Find where the given text appears and provide that cell's center as (x, y) coordinate. 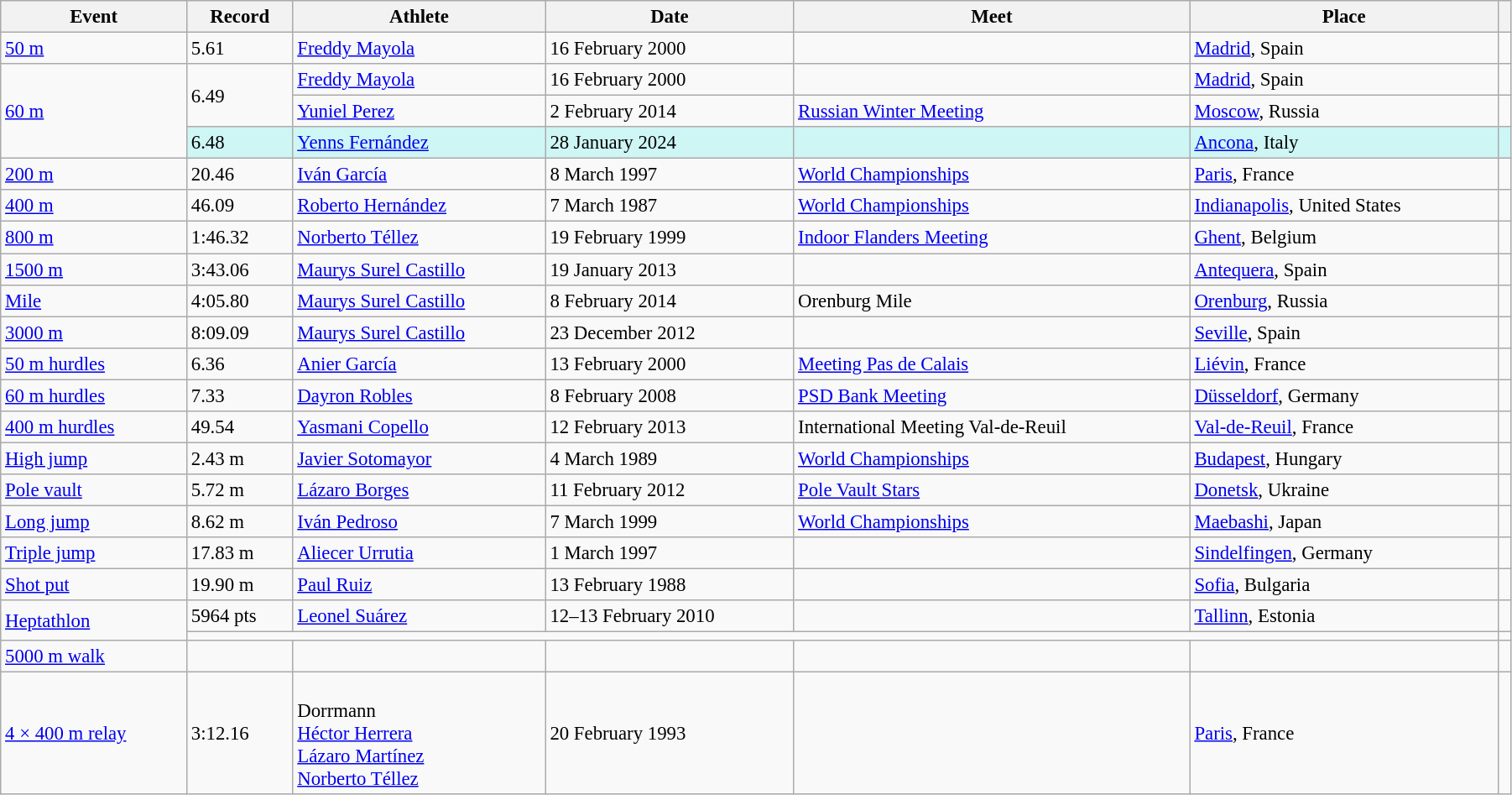
17.83 m (239, 553)
Leonel Suárez (420, 616)
Yasmani Copello (420, 427)
Orenburg, Russia (1344, 301)
Place (1344, 17)
Ancona, Italy (1344, 143)
Yuniel Perez (420, 112)
Iván García (420, 175)
Pole vault (94, 490)
Donetsk, Ukraine (1344, 490)
1:46.32 (239, 238)
Sindelfingen, Germany (1344, 553)
Record (239, 17)
6.48 (239, 143)
Tallinn, Estonia (1344, 616)
7 March 1987 (670, 206)
13 February 1988 (670, 585)
Pole Vault Stars (992, 490)
13 February 2000 (670, 364)
5964 pts (239, 616)
International Meeting Val-de-Reuil (992, 427)
Maebashi, Japan (1344, 521)
49.54 (239, 427)
3:12.16 (239, 734)
Mile (94, 301)
400 m hurdles (94, 427)
Meeting Pas de Calais (992, 364)
7.33 (239, 395)
5.61 (239, 49)
Paul Ruiz (420, 585)
PSD Bank Meeting (992, 395)
6.49 (239, 96)
Iván Pedroso (420, 521)
Dayron Robles (420, 395)
1 March 1997 (670, 553)
12–13 February 2010 (670, 616)
4:05.80 (239, 301)
Liévin, France (1344, 364)
11 February 2012 (670, 490)
Lázaro Borges (420, 490)
Javier Sotomayor (420, 458)
5000 m walk (94, 656)
Orenburg Mile (992, 301)
19 January 2013 (670, 269)
Heptathlon (94, 620)
Sofia, Bulgaria (1344, 585)
DorrmannHéctor HerreraLázaro MartínezNorberto Téllez (420, 734)
19 February 1999 (670, 238)
60 m hurdles (94, 395)
800 m (94, 238)
50 m (94, 49)
Anier García (420, 364)
8.62 m (239, 521)
Norberto Téllez (420, 238)
5.72 m (239, 490)
7 March 1999 (670, 521)
46.09 (239, 206)
Date (670, 17)
1500 m (94, 269)
3:43.06 (239, 269)
Antequera, Spain (1344, 269)
20.46 (239, 175)
Meet (992, 17)
8 March 1997 (670, 175)
4 March 1989 (670, 458)
8 February 2008 (670, 395)
Indoor Flanders Meeting (992, 238)
23 December 2012 (670, 332)
12 February 2013 (670, 427)
Roberto Hernández (420, 206)
Ghent, Belgium (1344, 238)
50 m hurdles (94, 364)
High jump (94, 458)
Moscow, Russia (1344, 112)
6.36 (239, 364)
400 m (94, 206)
Düsseldorf, Germany (1344, 395)
60 m (94, 111)
19.90 m (239, 585)
Val-de-Reuil, France (1344, 427)
3000 m (94, 332)
Shot put (94, 585)
Long jump (94, 521)
8 February 2014 (670, 301)
2 February 2014 (670, 112)
200 m (94, 175)
20 February 1993 (670, 734)
Triple jump (94, 553)
28 January 2024 (670, 143)
Aliecer Urrutia (420, 553)
Seville, Spain (1344, 332)
Russian Winter Meeting (992, 112)
8:09.09 (239, 332)
Indianapolis, United States (1344, 206)
Event (94, 17)
Yenns Fernández (420, 143)
Athlete (420, 17)
4 × 400 m relay (94, 734)
Budapest, Hungary (1344, 458)
2.43 m (239, 458)
